Provide the [X, Y] coordinate of the cell's center where the given text is located.  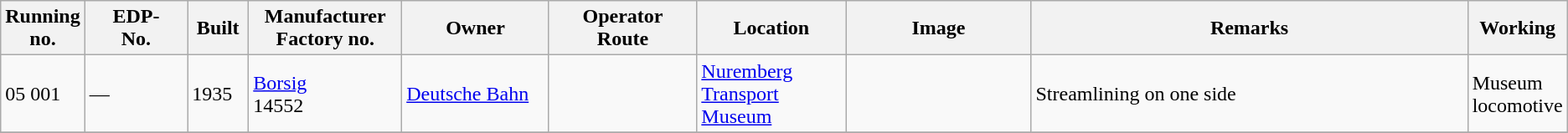
EDP-No. [136, 28]
Nuremberg Transport Museum [771, 94]
Working [1518, 28]
Streamlining on one side [1250, 94]
Image [938, 28]
Location [771, 28]
05 001 [43, 94]
Borsig14552 [325, 94]
Museum locomotive [1518, 94]
Remarks [1250, 28]
1935 [218, 94]
Runningno. [43, 28]
Built [218, 28]
Owner [476, 28]
Deutsche Bahn [476, 94]
— [136, 94]
ManufacturerFactory no. [325, 28]
OperatorRoute [622, 28]
